Output the [X, Y] coordinate of the center of the cell containing the given text.  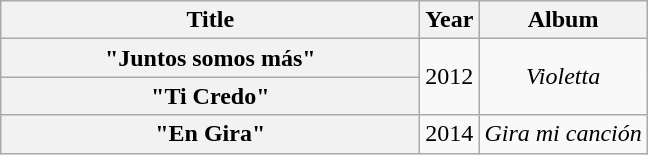
2012 [450, 77]
"Juntos somos más" [210, 58]
"En Gira" [210, 134]
Album [563, 20]
"Ti Credo" [210, 96]
2014 [450, 134]
Violetta [563, 77]
Year [450, 20]
Gira mi canción [563, 134]
Title [210, 20]
